Determine the (X, Y) coordinate at the center of the cell enclosing the given text.  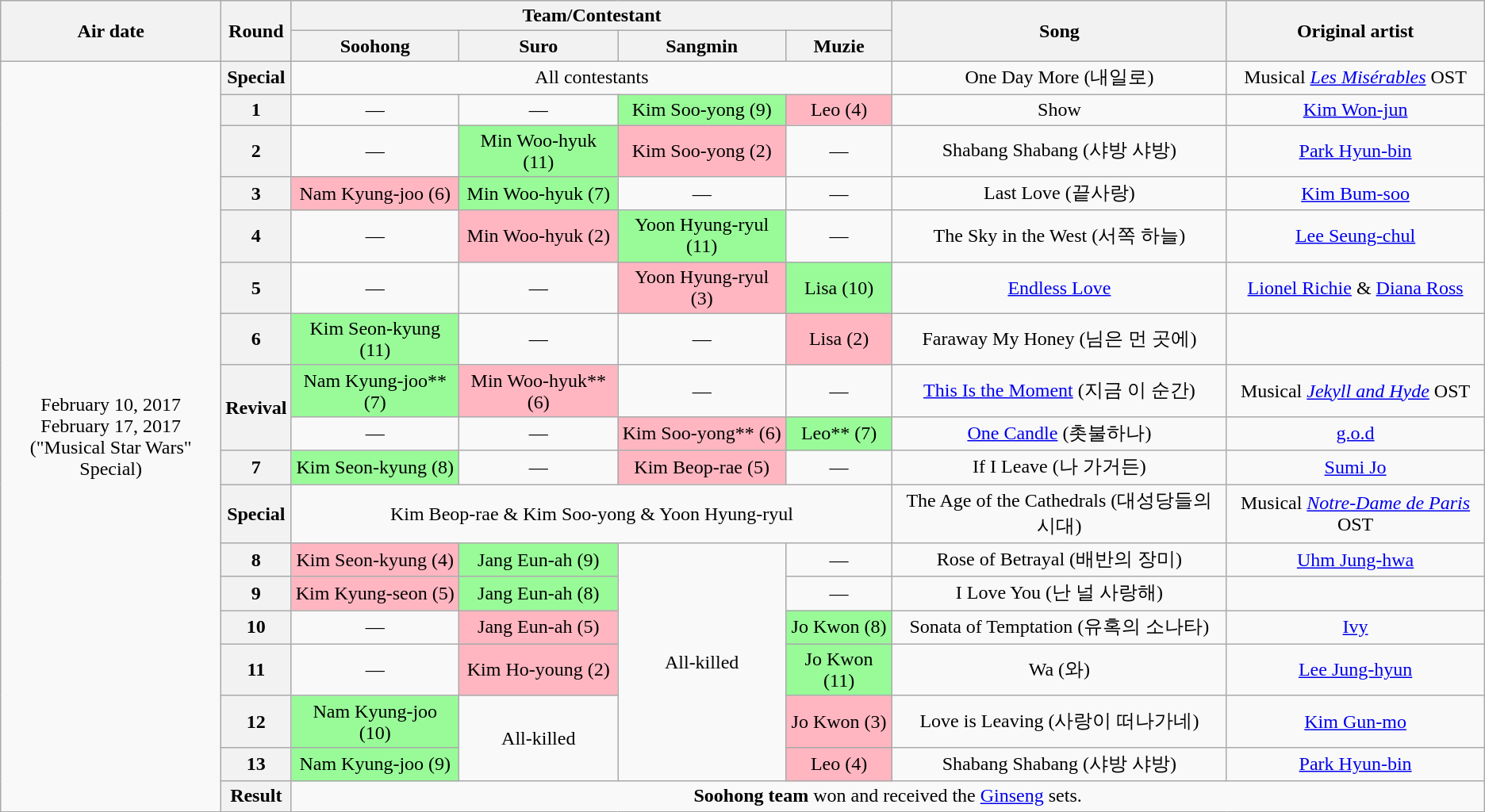
Sumi Jo (1355, 468)
Team/Contestant (592, 16)
Min Woo-hyuk (11) (539, 151)
Result (256, 796)
Kim Kyung-seon (5) (375, 593)
Song (1060, 31)
Soohong (375, 46)
This Is the Moment (지금 이 순간) (1060, 390)
Kim Ho-young (2) (539, 669)
Suro (539, 46)
10 (256, 628)
Lee Jung-hyun (1355, 669)
Show (1060, 109)
Air date (111, 31)
Nam Kyung-joo** (7) (375, 390)
12 (256, 722)
4 (256, 236)
Yoon Hyung-ryul (11) (701, 236)
8 (256, 560)
Muzie (839, 46)
The Sky in the West (서쪽 하늘) (1060, 236)
Nam Kyung-joo (9) (375, 764)
g.o.d (1355, 433)
Musical Notre-Dame de Paris OST (1355, 513)
Last Love (끝사랑) (1060, 193)
Jo Kwon (8) (839, 628)
13 (256, 764)
One Day More (내일로) (1060, 78)
Rose of Betrayal (배반의 장미) (1060, 560)
Kim Beop-rae & Kim Soo-yong & Yoon Hyung-ryul (592, 513)
All contestants (592, 78)
Love is Leaving (사랑이 떠나가네) (1060, 722)
1 (256, 109)
Round (256, 31)
Kim Gun-mo (1355, 722)
Leo** (7) (839, 433)
Nam Kyung-joo (6) (375, 193)
Revival (256, 408)
9 (256, 593)
Soohong team won and received the Ginseng sets. (888, 796)
Lionel Richie & Diana Ross (1355, 287)
The Age of the Cathedrals (대성당들의 시대) (1060, 513)
Musical Jekyll and Hyde OST (1355, 390)
Wa (와) (1060, 669)
Min Woo-hyuk (2) (539, 236)
Kim Soo-yong (9) (701, 109)
If I Leave (나 가거든) (1060, 468)
Endless Love (1060, 287)
Jang Eun-ah (9) (539, 560)
6 (256, 339)
Faraway My Honey (님은 먼 곳에) (1060, 339)
Kim Soo-yong** (6) (701, 433)
Lee Seung-chul (1355, 236)
Jang Eun-ah (5) (539, 628)
Lisa (10) (839, 287)
5 (256, 287)
Kim Seon-kyung (8) (375, 468)
Jo Kwon (3) (839, 722)
11 (256, 669)
3 (256, 193)
Kim Won-jun (1355, 109)
Uhm Jung-hwa (1355, 560)
2 (256, 151)
I Love You (난 널 사랑해) (1060, 593)
Kim Seon-kyung (11) (375, 339)
Musical Les Misérables OST (1355, 78)
Sangmin (701, 46)
7 (256, 468)
One Candle (촛불하나) (1060, 433)
Yoon Hyung-ryul (3) (701, 287)
Kim Beop-rae (5) (701, 468)
Ivy (1355, 628)
Min Woo-hyuk (7) (539, 193)
February 10, 2017February 17, 2017("Musical Star Wars" Special) (111, 436)
Min Woo-hyuk** (6) (539, 390)
Kim Seon-kyung (4) (375, 560)
Jang Eun-ah (8) (539, 593)
Jo Kwon (11) (839, 669)
Kim Bum-soo (1355, 193)
Lisa (2) (839, 339)
Nam Kyung-joo (10) (375, 722)
Sonata of Temptation (유혹의 소나타) (1060, 628)
Kim Soo-yong (2) (701, 151)
Original artist (1355, 31)
